Search for the cell housing the specified text and yield its [X, Y] center coordinate. 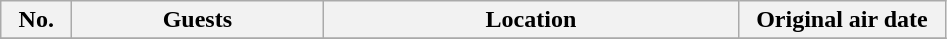
Guests [198, 20]
No. [36, 20]
Location [531, 20]
Original air date [842, 20]
